Locate the cell with the specified text and output its (x, y) center coordinate. 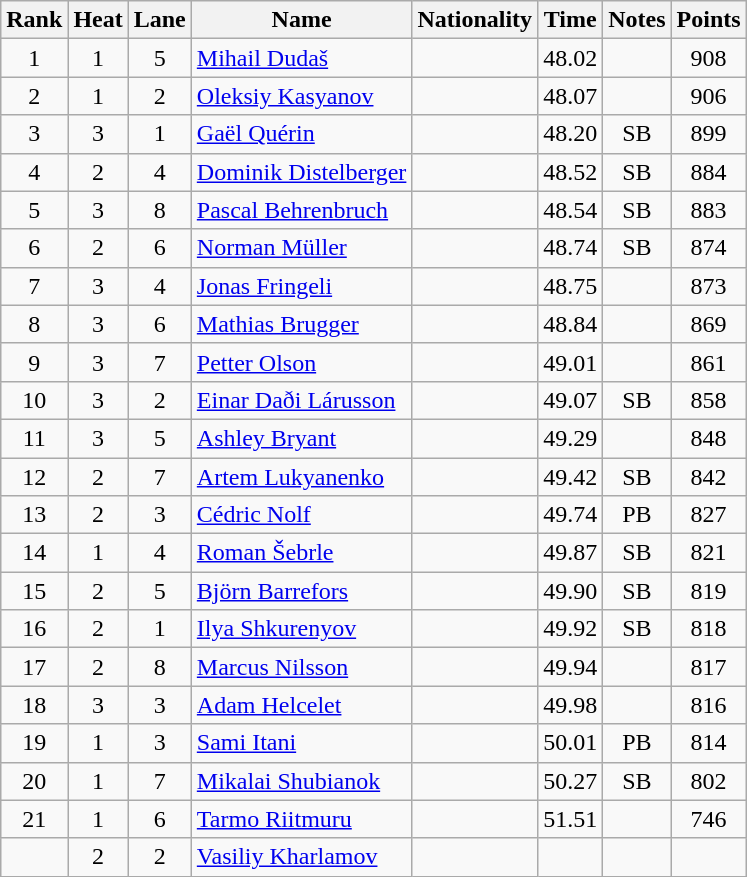
Nationality (475, 20)
827 (708, 515)
14 (34, 553)
Lane (160, 20)
Vasiliy Kharlamov (302, 857)
Dominik Distelberger (302, 172)
49.90 (570, 591)
21 (34, 819)
Marcus Nilsson (302, 667)
13 (34, 515)
49.29 (570, 438)
821 (708, 553)
Time (570, 20)
11 (34, 438)
48.74 (570, 248)
873 (708, 286)
Rank (34, 20)
49.98 (570, 705)
49.74 (570, 515)
861 (708, 362)
49.92 (570, 629)
Tarmo Riitmuru (302, 819)
Gaël Quérin (302, 134)
Norman Müller (302, 248)
746 (708, 819)
Mikalai Shubianok (302, 781)
Ashley Bryant (302, 438)
Cédric Nolf (302, 515)
48.75 (570, 286)
48.07 (570, 96)
818 (708, 629)
816 (708, 705)
19 (34, 743)
49.94 (570, 667)
819 (708, 591)
817 (708, 667)
Oleksiy Kasyanov (302, 96)
Ilya Shkurenyov (302, 629)
848 (708, 438)
9 (34, 362)
18 (34, 705)
48.84 (570, 324)
869 (708, 324)
17 (34, 667)
899 (708, 134)
15 (34, 591)
48.02 (570, 58)
50.27 (570, 781)
Petter Olson (302, 362)
49.01 (570, 362)
49.07 (570, 400)
51.51 (570, 819)
50.01 (570, 743)
908 (708, 58)
10 (34, 400)
49.87 (570, 553)
Name (302, 20)
Björn Barrefors (302, 591)
842 (708, 477)
Einar Daði Lárusson (302, 400)
906 (708, 96)
Mihail Dudaš (302, 58)
48.54 (570, 210)
858 (708, 400)
49.42 (570, 477)
Mathias Brugger (302, 324)
884 (708, 172)
Roman Šebrle (302, 553)
802 (708, 781)
Artem Lukyanenko (302, 477)
Adam Helcelet (302, 705)
20 (34, 781)
814 (708, 743)
Pascal Behrenbruch (302, 210)
48.52 (570, 172)
883 (708, 210)
874 (708, 248)
48.20 (570, 134)
12 (34, 477)
Heat (98, 20)
Sami Itani (302, 743)
Points (708, 20)
Jonas Fringeli (302, 286)
16 (34, 629)
Notes (637, 20)
